Detect which cell encompasses the target text, then output its (x, y) center coordinate. 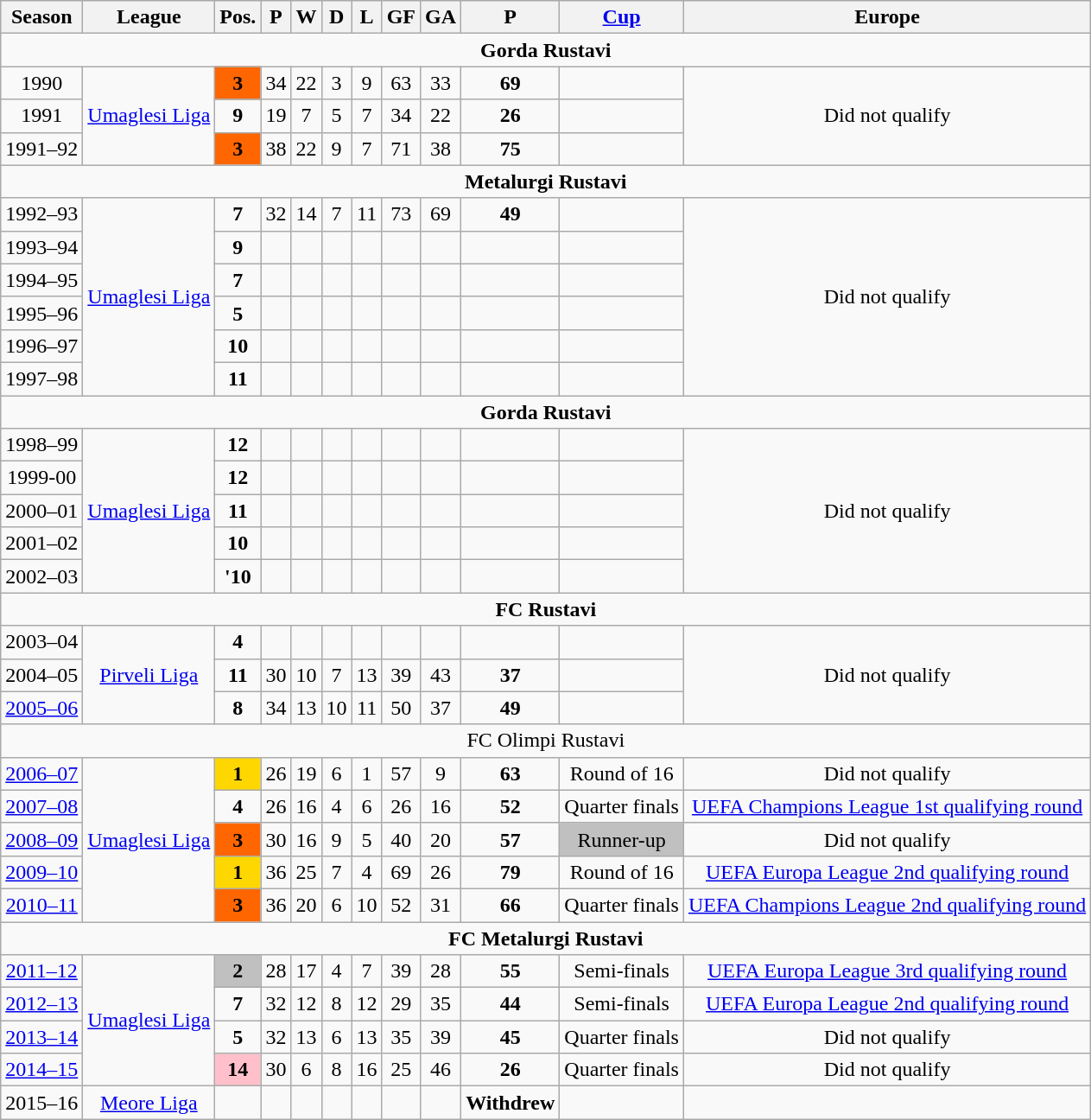
2001–02 (41, 544)
2010–11 (41, 905)
2011–12 (41, 971)
44 (511, 1004)
40 (401, 839)
17 (306, 971)
79 (511, 872)
33 (441, 83)
1999-00 (41, 478)
1997–98 (41, 379)
Meore Liga (149, 1103)
75 (511, 149)
FC Metalurgi Rustavi (546, 938)
FC Rustavi (546, 609)
2012–13 (41, 1004)
UEFA Champions League 2nd qualifying round (886, 905)
73 (401, 214)
66 (511, 905)
Europe (886, 17)
Season (41, 17)
2005–06 (41, 708)
GA (441, 17)
45 (511, 1037)
1995–96 (41, 313)
1994–95 (41, 280)
1993–94 (41, 247)
D (337, 17)
Pos. (238, 17)
43 (441, 675)
2013–14 (41, 1037)
2009–10 (41, 872)
2008–09 (41, 839)
2003–04 (41, 642)
UEFA Champions League 1st qualifying round (886, 806)
1992–93 (41, 214)
Cup (622, 17)
1991 (41, 116)
1998–99 (41, 445)
L (366, 17)
46 (441, 1070)
Withdrew (511, 1103)
2000–01 (41, 511)
55 (511, 971)
W (306, 17)
2006–07 (41, 773)
2007–08 (41, 806)
2014–15 (41, 1070)
2 (238, 971)
Metalurgi Rustavi (546, 181)
2015–16 (41, 1103)
2002–03 (41, 576)
1991–92 (41, 149)
FC Olimpi Rustavi (546, 741)
GF (401, 17)
29 (401, 1004)
League (149, 17)
71 (401, 149)
'10 (238, 576)
2004–05 (41, 675)
50 (401, 708)
1990 (41, 83)
1996–97 (41, 346)
UEFA Europa League 3rd qualifying round (886, 971)
31 (441, 905)
Pirveli Liga (149, 675)
Runner-up (622, 839)
